Capture the cell that displays the provided text and extract its (X, Y) central coordinate. 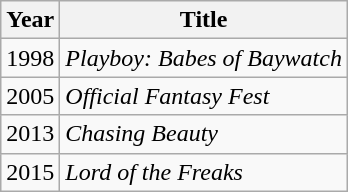
1998 (30, 58)
2013 (30, 134)
Official Fantasy Fest (204, 96)
2005 (30, 96)
Chasing Beauty (204, 134)
Lord of the Freaks (204, 172)
Title (204, 20)
Year (30, 20)
Playboy: Babes of Baywatch (204, 58)
2015 (30, 172)
